Locate the cell with the specified text and output its (X, Y) center coordinate. 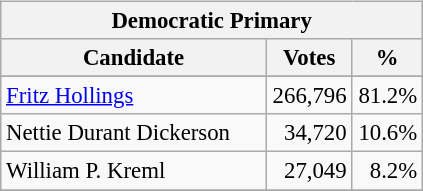
Democratic Primary (212, 21)
27,049 (309, 171)
Fritz Hollings (134, 96)
10.6% (388, 133)
William P. Kreml (134, 171)
81.2% (388, 96)
Candidate (134, 58)
266,796 (309, 96)
% (388, 58)
34,720 (309, 133)
Votes (309, 58)
Nettie Durant Dickerson (134, 133)
8.2% (388, 171)
